Pinpoint the cell where the given text exists, returning its [x, y] midpoint coordinate. 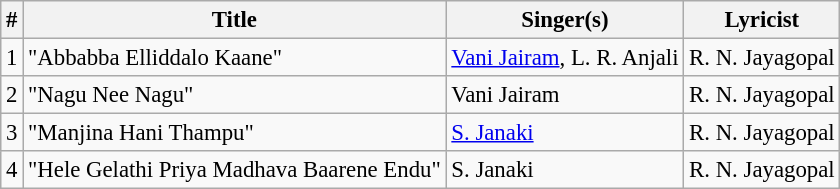
Lyricist [762, 20]
Title [234, 20]
"Nagu Nee Nagu" [234, 95]
"Manjina Hani Thampu" [234, 133]
Singer(s) [565, 20]
Vani Jairam [565, 95]
3 [12, 133]
Vani Jairam, L. R. Anjali [565, 58]
1 [12, 58]
2 [12, 95]
"Abbabba Elliddalo Kaane" [234, 58]
# [12, 20]
4 [12, 170]
"Hele Gelathi Priya Madhava Baarene Endu" [234, 170]
